Find where the given text appears and provide that cell's center as [x, y] coordinate. 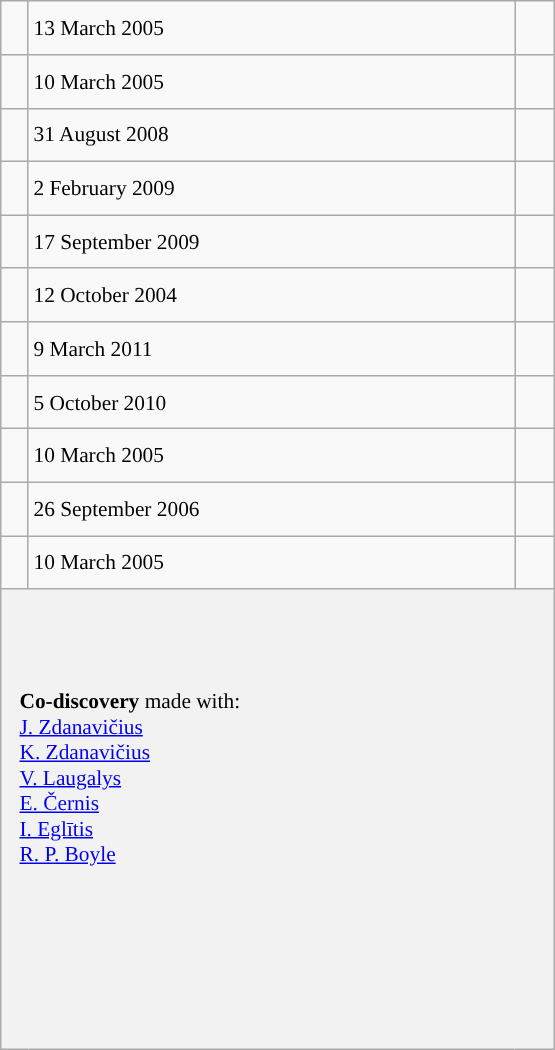
17 September 2009 [272, 242]
12 October 2004 [272, 294]
26 September 2006 [272, 508]
9 March 2011 [272, 348]
Co-discovery made with: J. Zdanavičius K. Zdanavičius V. Laugalys E. Černis I. Eglītis R. P. Boyle [278, 819]
13 March 2005 [272, 28]
2 February 2009 [272, 188]
5 October 2010 [272, 402]
31 August 2008 [272, 134]
